Search for the cell housing the specified text and yield its [X, Y] center coordinate. 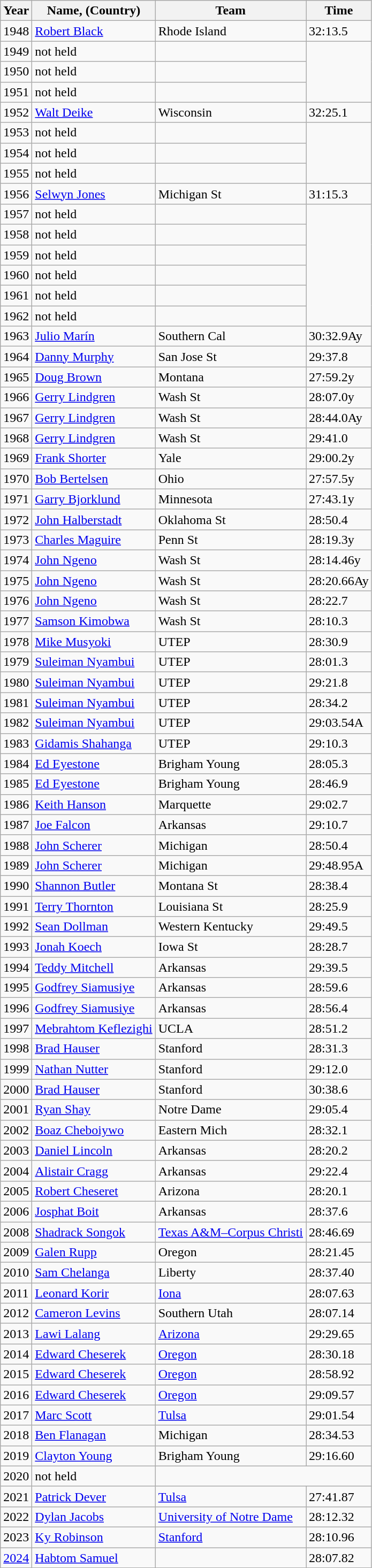
27:41.87 [339, 1496]
Bob Bertelsen [94, 479]
2012 [16, 1313]
Montana [230, 377]
Daniel Lincoln [94, 1150]
1949 [16, 51]
John Halberstadt [94, 519]
28:21.45 [339, 1252]
30:38.6 [339, 1089]
28:34.2 [339, 703]
28:20.1 [339, 1191]
1951 [16, 92]
University of Notre Dame [230, 1517]
28:37.40 [339, 1273]
Western Kentucky [230, 927]
1960 [16, 275]
1963 [16, 336]
Cameron Levins [94, 1313]
27:57.5y [339, 479]
Keith Hanson [94, 804]
Minnesota [230, 499]
1978 [16, 642]
28:22.7 [339, 601]
32:25.1 [339, 112]
Charles Maguire [94, 540]
San Jose St [230, 357]
2004 [16, 1171]
2009 [16, 1252]
Yale [230, 458]
Frank Shorter [94, 458]
1980 [16, 682]
2022 [16, 1517]
Ryan Shay [94, 1110]
27:59.2y [339, 377]
1990 [16, 886]
28:20.2 [339, 1150]
2003 [16, 1150]
28:31.3 [339, 1049]
Name, (Country) [94, 11]
1981 [16, 703]
2021 [16, 1496]
Samson Kimobwa [94, 621]
28:59.6 [339, 988]
1997 [16, 1028]
2006 [16, 1211]
28:32.1 [339, 1130]
Ky Robinson [94, 1537]
Liberty [230, 1273]
1967 [16, 418]
Notre Dame [230, 1110]
1984 [16, 764]
1973 [16, 540]
28:10.96 [339, 1537]
1992 [16, 927]
29:09.57 [339, 1395]
Year [16, 11]
1959 [16, 255]
2024 [16, 1558]
Marquette [230, 804]
29:49.5 [339, 927]
Louisiana St [230, 906]
1975 [16, 580]
Robert Cheseret [94, 1191]
29:41.0 [339, 438]
29:48.95A [339, 865]
1998 [16, 1049]
29:10.7 [339, 825]
28:38.4 [339, 886]
2017 [16, 1415]
Dylan Jacobs [94, 1517]
27:43.1y [339, 499]
29:00.2y [339, 458]
2018 [16, 1435]
Terry Thornton [94, 906]
1956 [16, 194]
Galen Rupp [94, 1252]
29:21.8 [339, 682]
2016 [16, 1395]
2008 [16, 1232]
2013 [16, 1334]
32:13.5 [339, 31]
2010 [16, 1273]
1964 [16, 357]
2015 [16, 1374]
28:12.32 [339, 1517]
1953 [16, 133]
Jonah Koech [94, 947]
Sean Dollman [94, 927]
28:20.66Ay [339, 580]
Ben Flanagan [94, 1435]
Rhode Island [230, 31]
Nathan Nutter [94, 1069]
Danny Murphy [94, 357]
Ohio [230, 479]
1985 [16, 784]
Marc Scott [94, 1415]
Clayton Young [94, 1456]
Michigan St [230, 194]
1974 [16, 560]
28:07.82 [339, 1558]
28:56.4 [339, 1008]
29:37.8 [339, 357]
Mike Musyoki [94, 642]
2020 [16, 1476]
Team [230, 11]
1954 [16, 153]
29:01.54 [339, 1415]
1950 [16, 72]
2019 [16, 1456]
1987 [16, 825]
29:02.7 [339, 804]
1996 [16, 1008]
1991 [16, 906]
Wisconsin [230, 112]
1976 [16, 601]
1977 [16, 621]
Walt Deike [94, 112]
28:25.9 [339, 906]
2002 [16, 1130]
Shadrack Songok [94, 1232]
Garry Bjorklund [94, 499]
1965 [16, 377]
1948 [16, 31]
UCLA [230, 1028]
28:44.0Ay [339, 418]
1958 [16, 234]
28:10.3 [339, 621]
1994 [16, 967]
29:05.4 [339, 1110]
1993 [16, 947]
29:22.4 [339, 1171]
28:30.18 [339, 1354]
Leonard Korir [94, 1293]
28:05.3 [339, 764]
2000 [16, 1089]
29:29.65 [339, 1334]
Teddy Mitchell [94, 967]
28:19.3y [339, 540]
Lawi Lalang [94, 1334]
Time [339, 11]
1962 [16, 316]
2014 [16, 1354]
28:07.14 [339, 1313]
28:28.7 [339, 947]
31:15.3 [339, 194]
28:01.3 [339, 662]
1966 [16, 397]
Julio Marín [94, 336]
Alistair Cragg [94, 1171]
28:07.0y [339, 397]
29:03.54A [339, 723]
2011 [16, 1293]
28:14.46y [339, 560]
1988 [16, 845]
Eastern Mich [230, 1130]
Southern Cal [230, 336]
Mebrahtom Keflezighi [94, 1028]
Oklahoma St [230, 519]
Iona [230, 1293]
1979 [16, 662]
1971 [16, 499]
Texas A&M–Corpus Christi [230, 1232]
28:34.53 [339, 1435]
1982 [16, 723]
Gidamis Shahanga [94, 743]
2001 [16, 1110]
1955 [16, 173]
1999 [16, 1069]
1989 [16, 865]
Shannon Butler [94, 886]
28:51.2 [339, 1028]
1968 [16, 438]
28:37.6 [339, 1211]
Habtom Samuel [94, 1558]
Josphat Boit [94, 1211]
28:58.92 [339, 1374]
Joe Falcon [94, 825]
1995 [16, 988]
Robert Black [94, 31]
1952 [16, 112]
1969 [16, 458]
1972 [16, 519]
1986 [16, 804]
1957 [16, 214]
Doug Brown [94, 377]
Selwyn Jones [94, 194]
30:32.9Ay [339, 336]
29:39.5 [339, 967]
28:07.63 [339, 1293]
Boaz Cheboiywo [94, 1130]
2005 [16, 1191]
29:10.3 [339, 743]
28:46.9 [339, 784]
Montana St [230, 886]
28:30.9 [339, 642]
29:16.60 [339, 1456]
Iowa St [230, 947]
Patrick Dever [94, 1496]
2023 [16, 1537]
29:12.0 [339, 1069]
1970 [16, 479]
Southern Utah [230, 1313]
28:46.69 [339, 1232]
1983 [16, 743]
1961 [16, 296]
Penn St [230, 540]
Sam Chelanga [94, 1273]
